Output the (x, y) coordinate of the center of the cell containing the given text.  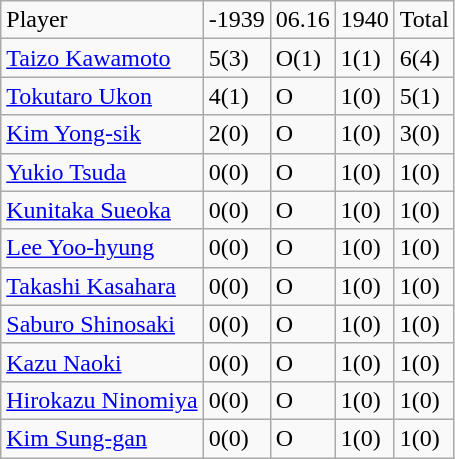
Kim Sung-gan (102, 438)
1940 (364, 20)
Kim Yong-sik (102, 134)
Hirokazu Ninomiya (102, 400)
Taizo Kawamoto (102, 58)
Saburo Shinosaki (102, 324)
Kazu Naoki (102, 362)
5(3) (236, 58)
Yukio Tsuda (102, 172)
Takashi Kasahara (102, 286)
-1939 (236, 20)
Tokutaro Ukon (102, 96)
5(1) (424, 96)
4(1) (236, 96)
3(0) (424, 134)
1(1) (364, 58)
O(1) (302, 58)
2(0) (236, 134)
06.16 (302, 20)
Kunitaka Sueoka (102, 210)
Total (424, 20)
6(4) (424, 58)
Lee Yoo-hyung (102, 248)
Player (102, 20)
